Return (X, Y) of the center of cell containing provided text 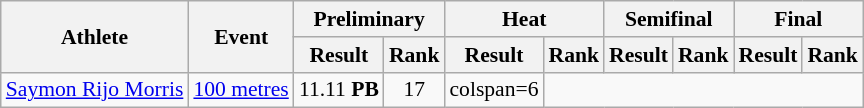
Saymon Rijo Morris (95, 90)
Event (240, 36)
Semifinal (668, 19)
Heat (524, 19)
Final (798, 19)
11.11 PB (339, 90)
Preliminary (370, 19)
17 (414, 90)
100 metres (240, 90)
Athlete (95, 36)
colspan=6 (494, 90)
